Return the [X, Y] coordinate for the center point of the cell that contains the specified text.  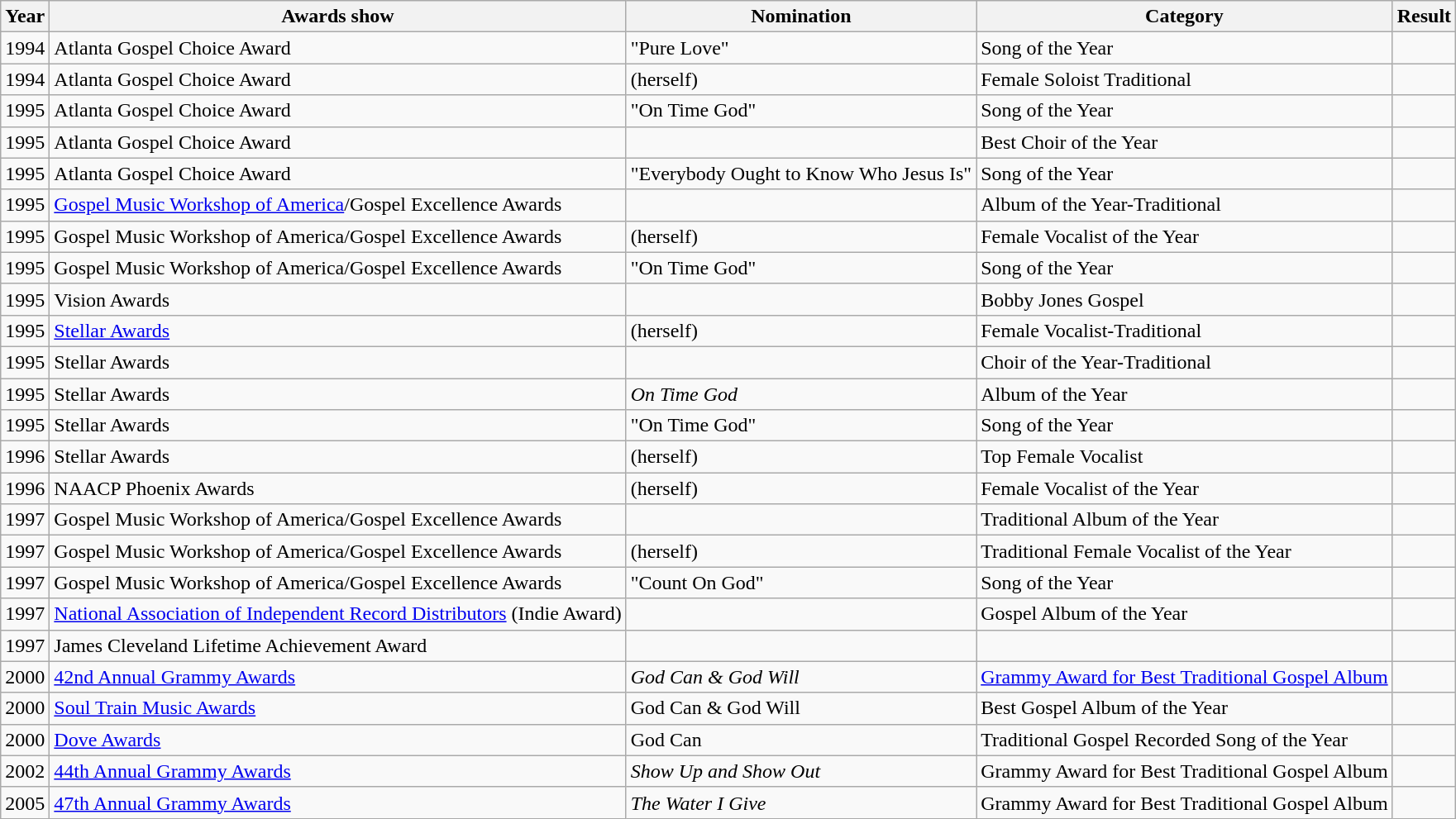
James Cleveland Lifetime Achievement Award [337, 645]
Top Female Vocalist [1185, 457]
"Everybody Ought to Know Who Jesus Is" [801, 174]
Dove Awards [337, 740]
Gospel Album of the Year [1185, 614]
Vision Awards [337, 299]
Bobby Jones Gospel [1185, 299]
"Pure Love" [801, 48]
Soul Train Music Awards [337, 708]
2002 [25, 771]
Female Vocalist-Traditional [1185, 331]
Traditional Gospel Recorded Song of the Year [1185, 740]
Traditional Album of the Year [1185, 520]
Result [1424, 17]
Traditional Female Vocalist of the Year [1185, 551]
On Time God [801, 394]
44th Annual Grammy Awards [337, 771]
Choir of the Year-Traditional [1185, 362]
National Association of Independent Record Distributors (Indie Award) [337, 614]
"Count On God" [801, 583]
Show Up and Show Out [801, 771]
Album of the Year-Traditional [1185, 205]
Awards show [337, 17]
Year [25, 17]
Album of the Year [1185, 394]
NAACP Phoenix Awards [337, 488]
47th Annual Grammy Awards [337, 802]
The Water I Give [801, 802]
Category [1185, 17]
Nomination [801, 17]
God Can [801, 740]
Female Soloist Traditional [1185, 79]
2005 [25, 802]
42nd Annual Grammy Awards [337, 677]
Best Choir of the Year [1185, 142]
Best Gospel Album of the Year [1185, 708]
